Return the (x, y) coordinate for the center point of the cell that contains the specified text.  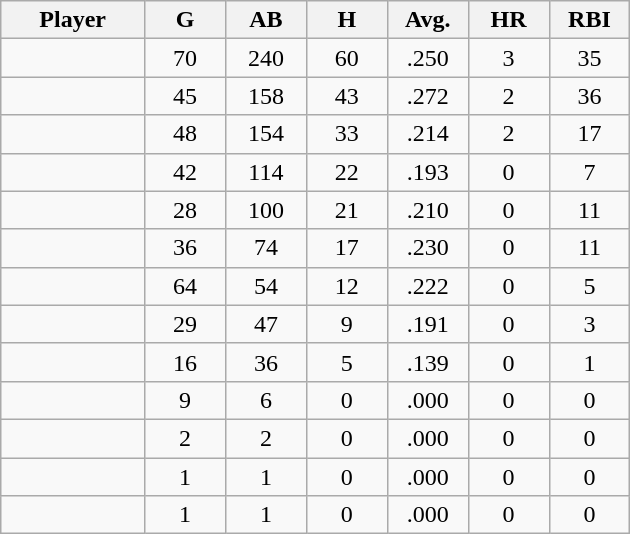
28 (186, 210)
100 (266, 210)
12 (346, 286)
33 (346, 134)
.193 (428, 172)
7 (590, 172)
54 (266, 286)
H (346, 20)
22 (346, 172)
.191 (428, 324)
60 (346, 58)
48 (186, 134)
64 (186, 286)
240 (266, 58)
29 (186, 324)
47 (266, 324)
114 (266, 172)
42 (186, 172)
RBI (590, 20)
.214 (428, 134)
21 (346, 210)
HR (508, 20)
.210 (428, 210)
Avg. (428, 20)
.222 (428, 286)
G (186, 20)
.272 (428, 96)
35 (590, 58)
43 (346, 96)
AB (266, 20)
16 (186, 362)
45 (186, 96)
154 (266, 134)
.139 (428, 362)
.250 (428, 58)
70 (186, 58)
74 (266, 248)
.230 (428, 248)
Player (73, 20)
158 (266, 96)
6 (266, 400)
